Extract the (X, Y) coordinate from the center of the cell holding the provided text.  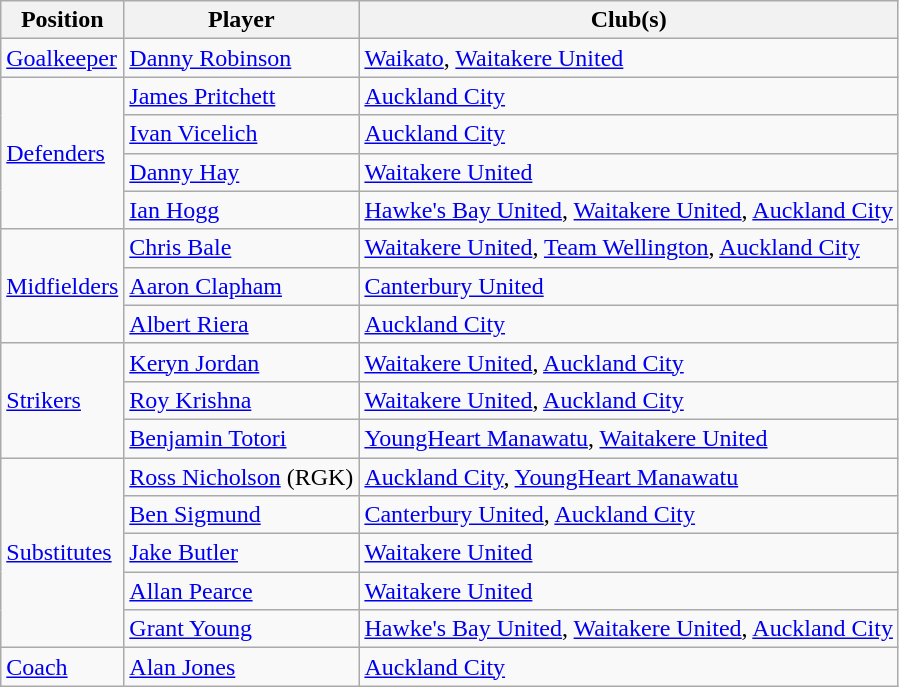
Club(s) (629, 20)
Keryn Jordan (242, 362)
Goalkeeper (62, 58)
Ian Hogg (242, 210)
Ross Nicholson (RGK) (242, 477)
Midfielders (62, 286)
Substitutes (62, 553)
Grant Young (242, 629)
Strikers (62, 400)
YoungHeart Manawatu, Waitakere United (629, 438)
Ben Sigmund (242, 515)
Danny Hay (242, 172)
Chris Bale (242, 248)
Position (62, 20)
Benjamin Totori (242, 438)
Canterbury United (629, 286)
Player (242, 20)
Coach (62, 667)
Danny Robinson (242, 58)
Aaron Clapham (242, 286)
Albert Riera (242, 324)
Alan Jones (242, 667)
Defenders (62, 153)
Allan Pearce (242, 591)
Auckland City, YoungHeart Manawatu (629, 477)
James Pritchett (242, 96)
Jake Butler (242, 553)
Canterbury United, Auckland City (629, 515)
Ivan Vicelich (242, 134)
Waitakere United, Team Wellington, Auckland City (629, 248)
Roy Krishna (242, 400)
Waikato, Waitakere United (629, 58)
